Determine the [X, Y] coordinate at the center of the cell enclosing the given text.  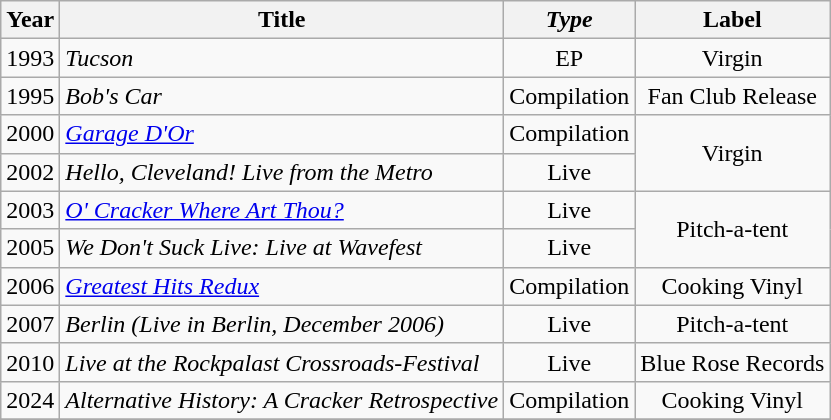
Label [732, 20]
EP [570, 58]
Berlin (Live in Berlin, December 2006) [282, 324]
Garage D'Or [282, 134]
We Don't Suck Live: Live at Wavefest [282, 248]
Alternative History: A Cracker Retrospective [282, 400]
Greatest Hits Redux [282, 286]
Tucson [282, 58]
Title [282, 20]
2005 [30, 248]
2000 [30, 134]
Year [30, 20]
Bob's Car [282, 96]
Type [570, 20]
1995 [30, 96]
O' Cracker Where Art Thou? [282, 210]
2010 [30, 362]
2007 [30, 324]
2006 [30, 286]
Hello, Cleveland! Live from the Metro [282, 172]
2002 [30, 172]
1993 [30, 58]
Live at the Rockpalast Crossroads-Festival [282, 362]
2003 [30, 210]
Fan Club Release [732, 96]
2024 [30, 400]
Blue Rose Records [732, 362]
